From the cell containing the given text, extract its center point as (x, y) coordinate. 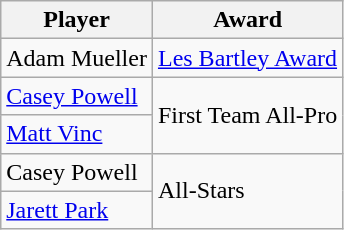
First Team All-Pro (247, 115)
Player (77, 20)
Jarett Park (77, 210)
Award (247, 20)
Les Bartley Award (247, 58)
Matt Vinc (77, 134)
Adam Mueller (77, 58)
All-Stars (247, 191)
